Locate the cell with the specified text and output its [x, y] center coordinate. 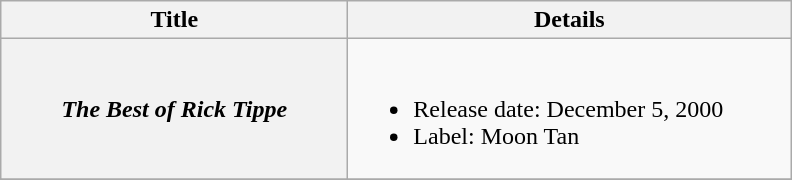
The Best of Rick Tippe [174, 109]
Details [570, 20]
Title [174, 20]
Release date: December 5, 2000Label: Moon Tan [570, 109]
